Provide the [x, y] coordinate of the cell's center where the given text is located.  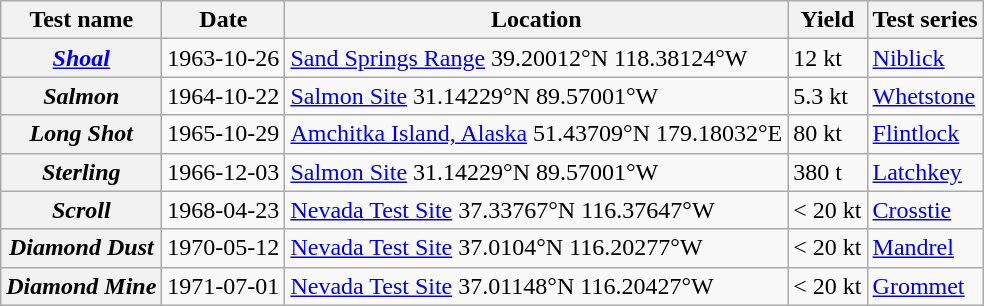
Crosstie [925, 210]
Sterling [82, 172]
1963-10-26 [224, 58]
1964-10-22 [224, 96]
Amchitka Island, Alaska 51.43709°N 179.18032°E [536, 134]
Nevada Test Site 37.01148°N 116.20427°W [536, 286]
Scroll [82, 210]
Long Shot [82, 134]
80 kt [828, 134]
1971-07-01 [224, 286]
Latchkey [925, 172]
Date [224, 20]
Test series [925, 20]
Flintlock [925, 134]
1968-04-23 [224, 210]
Whetstone [925, 96]
1965-10-29 [224, 134]
Mandrel [925, 248]
Nevada Test Site 37.33767°N 116.37647°W [536, 210]
1966-12-03 [224, 172]
380 t [828, 172]
Location [536, 20]
12 kt [828, 58]
Diamond Mine [82, 286]
Diamond Dust [82, 248]
Niblick [925, 58]
Sand Springs Range 39.20012°N 118.38124°W [536, 58]
Grommet [925, 286]
Shoal [82, 58]
Yield [828, 20]
1970-05-12 [224, 248]
Nevada Test Site 37.0104°N 116.20277°W [536, 248]
5.3 kt [828, 96]
Test name [82, 20]
Salmon [82, 96]
